Determine the [x, y] coordinate at the center of the cell enclosing the given text.  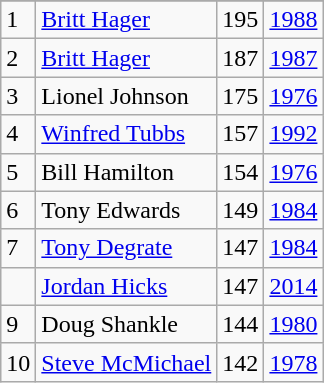
Steve McMichael [126, 362]
142 [240, 362]
Tony Edwards [126, 210]
187 [240, 58]
5 [18, 172]
1987 [294, 58]
9 [18, 324]
Lionel Johnson [126, 96]
4 [18, 134]
1988 [294, 20]
Winfred Tubbs [126, 134]
157 [240, 134]
144 [240, 324]
3 [18, 96]
149 [240, 210]
1978 [294, 362]
Doug Shankle [126, 324]
Bill Hamilton [126, 172]
2014 [294, 286]
7 [18, 248]
154 [240, 172]
Jordan Hicks [126, 286]
6 [18, 210]
Tony Degrate [126, 248]
175 [240, 96]
2 [18, 58]
10 [18, 362]
1980 [294, 324]
1 [18, 20]
1992 [294, 134]
195 [240, 20]
